Output the [X, Y] coordinate of the center of the cell containing the given text.  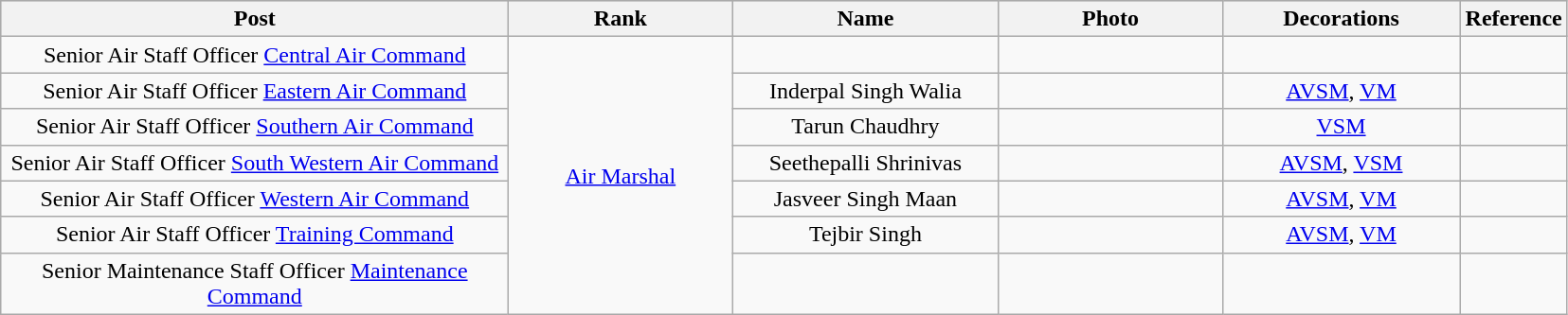
Senior Air Staff Officer South Western Air Command [255, 163]
Tejbir Singh [866, 235]
Jasveer Singh Maan [866, 199]
VSM [1342, 127]
Senior Air Staff Officer Central Air Command [255, 55]
Rank [621, 19]
Inderpal Singh Walia [866, 91]
Senior Air Staff Officer Southern Air Command [255, 127]
Senior Maintenance Staff Officer Maintenance Command [255, 284]
Decorations [1342, 19]
Reference [1514, 19]
AVSM, VSM [1342, 163]
Air Marshal [621, 176]
Post [255, 19]
Senior Air Staff Officer Eastern Air Command [255, 91]
Senior Air Staff Officer Western Air Command [255, 199]
Seethepalli Shrinivas [866, 163]
Name [866, 19]
Photo [1110, 19]
Tarun Chaudhry [866, 127]
Senior Air Staff Officer Training Command [255, 235]
